Capture the cell that displays the provided text and extract its [X, Y] central coordinate. 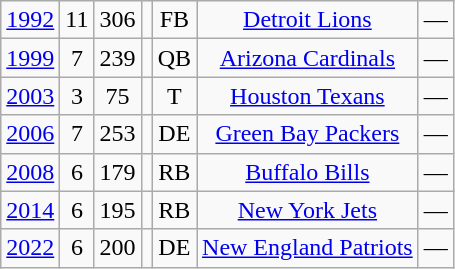
239 [118, 58]
179 [118, 172]
2008 [30, 172]
Green Bay Packers [308, 134]
New England Patriots [308, 248]
Arizona Cardinals [308, 58]
2014 [30, 210]
2003 [30, 96]
1992 [30, 20]
Houston Texans [308, 96]
New York Jets [308, 210]
T [174, 96]
FB [174, 20]
11 [77, 20]
195 [118, 210]
Detroit Lions [308, 20]
3 [77, 96]
253 [118, 134]
Buffalo Bills [308, 172]
306 [118, 20]
2022 [30, 248]
1999 [30, 58]
2006 [30, 134]
QB [174, 58]
75 [118, 96]
200 [118, 248]
